Search for the cell housing the specified text and yield its (x, y) center coordinate. 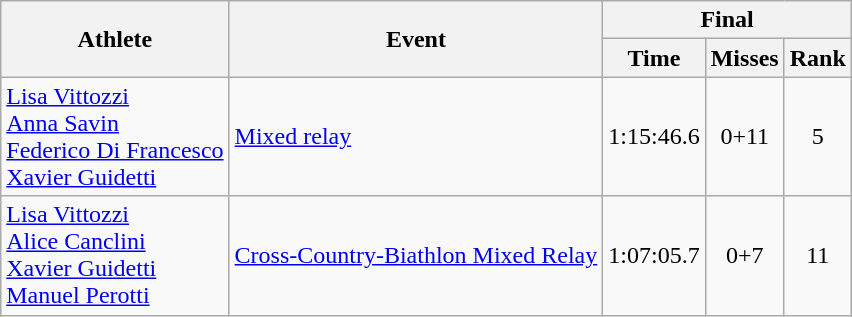
Mixed relay (416, 136)
Misses (744, 58)
Time (654, 58)
11 (818, 256)
Cross-Country-Biathlon Mixed Relay (416, 256)
Final (728, 20)
Lisa VittozziAlice CancliniXavier GuidettiManuel Perotti (115, 256)
Rank (818, 58)
0+7 (744, 256)
5 (818, 136)
Athlete (115, 39)
1:15:46.6 (654, 136)
1:07:05.7 (654, 256)
Event (416, 39)
Lisa VittozziAnna SavinFederico Di FrancescoXavier Guidetti (115, 136)
0+11 (744, 136)
